Return [X, Y] of the center of cell containing provided text 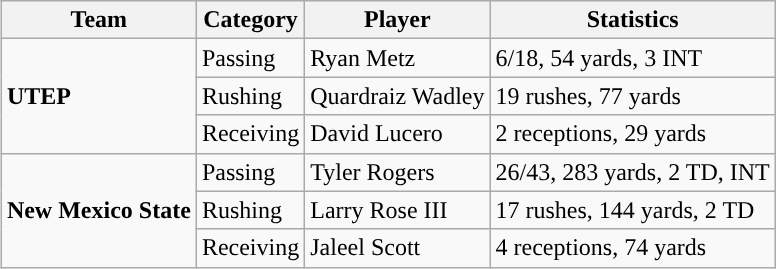
4 receptions, 74 yards [632, 248]
New Mexico State [98, 210]
UTEP [98, 96]
Ryan Metz [398, 58]
6/18, 54 yards, 3 INT [632, 58]
19 rushes, 77 yards [632, 96]
Statistics [632, 20]
Jaleel Scott [398, 248]
Tyler Rogers [398, 172]
Player [398, 20]
26/43, 283 yards, 2 TD, INT [632, 172]
2 receptions, 29 yards [632, 134]
Quardraiz Wadley [398, 96]
Team [98, 20]
Category [250, 20]
17 rushes, 144 yards, 2 TD [632, 210]
David Lucero [398, 134]
Larry Rose III [398, 210]
